Pinpoint the cell where the given text exists, returning its [X, Y] midpoint coordinate. 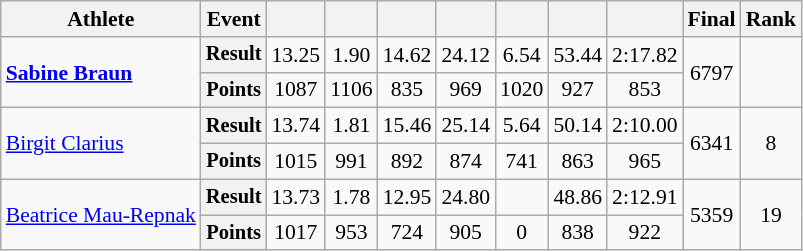
892 [408, 162]
1.81 [351, 126]
6797 [712, 72]
12.95 [408, 197]
1087 [296, 90]
5.64 [522, 126]
741 [522, 162]
6.54 [522, 55]
13.74 [296, 126]
1.90 [351, 55]
1.78 [351, 197]
1017 [296, 233]
1015 [296, 162]
965 [644, 162]
953 [351, 233]
2:10.00 [644, 126]
Final [712, 19]
50.14 [578, 126]
Event [234, 19]
14.62 [408, 55]
15.46 [408, 126]
13.73 [296, 197]
5359 [712, 214]
48.86 [578, 197]
0 [522, 233]
853 [644, 90]
1106 [351, 90]
24.12 [466, 55]
835 [408, 90]
Birgit Clarius [101, 144]
25.14 [466, 126]
969 [466, 90]
838 [578, 233]
2:12.91 [644, 197]
874 [466, 162]
905 [466, 233]
991 [351, 162]
53.44 [578, 55]
13.25 [296, 55]
19 [772, 214]
863 [578, 162]
Beatrice Mau-Repnak [101, 214]
Athlete [101, 19]
922 [644, 233]
Rank [772, 19]
1020 [522, 90]
24.80 [466, 197]
724 [408, 233]
927 [578, 90]
2:17.82 [644, 55]
Sabine Braun [101, 72]
6341 [712, 144]
8 [772, 144]
